Search for the cell housing the specified text and yield its [x, y] center coordinate. 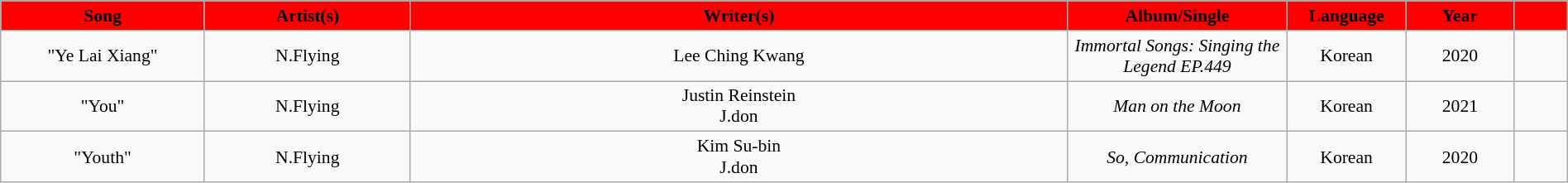
"Youth" [103, 157]
So, Communication [1178, 157]
Year [1460, 16]
Writer(s) [739, 16]
Artist(s) [308, 16]
2021 [1460, 106]
Immortal Songs: Singing the Legend EP.449 [1178, 55]
Song [103, 16]
Album/Single [1178, 16]
Lee Ching Kwang [739, 55]
Language [1346, 16]
Kim Su-bin J.don [739, 157]
"Ye Lai Xiang" [103, 55]
Justin Reinstein J.don [739, 106]
Man on the Moon [1178, 106]
"You" [103, 106]
